Output the [x, y] coordinate of the center of the cell containing the given text.  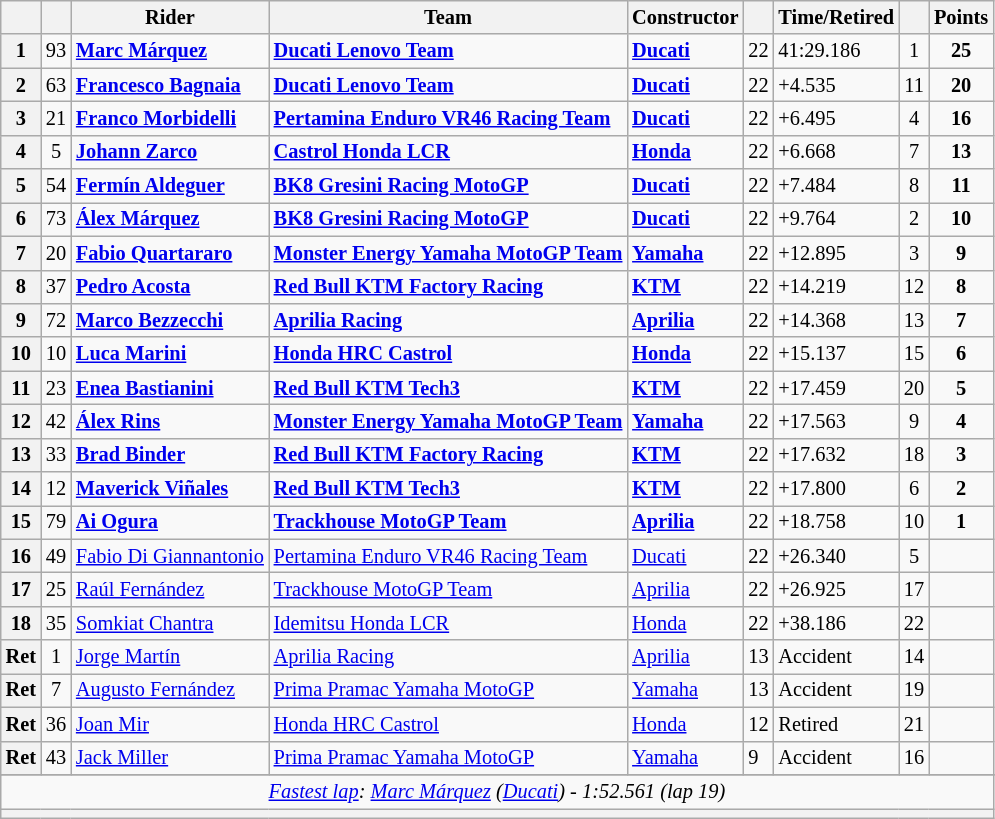
Fermín Aldeguer [170, 186]
+38.186 [836, 623]
73 [56, 219]
Álex Rins [170, 421]
Fabio Di Giannantonio [170, 556]
43 [56, 758]
36 [56, 724]
54 [56, 186]
Marc Márquez [170, 51]
Maverick Viñales [170, 489]
Ai Ogura [170, 522]
+17.563 [836, 421]
+17.459 [836, 388]
+14.368 [836, 320]
Enea Bastianini [170, 388]
Rider [170, 17]
41:29.186 [836, 51]
79 [56, 522]
37 [56, 287]
+14.219 [836, 287]
Francesco Bagnaia [170, 85]
+26.340 [836, 556]
49 [56, 556]
Team [448, 17]
72 [56, 320]
63 [56, 85]
Fastest lap: Marc Márquez (Ducati) - 1:52.561 (lap 19) [497, 791]
23 [56, 388]
Franco Morbidelli [170, 118]
19 [914, 690]
Pedro Acosta [170, 287]
Luca Marini [170, 354]
Jack Miller [170, 758]
Brad Binder [170, 455]
93 [56, 51]
+17.800 [836, 489]
+18.758 [836, 522]
Raúl Fernández [170, 589]
Time/Retired [836, 17]
Marco Bezzecchi [170, 320]
33 [56, 455]
Castrol Honda LCR [448, 152]
Idemitsu Honda LCR [448, 623]
+17.632 [836, 455]
Fabio Quartararo [170, 253]
+9.764 [836, 219]
+26.925 [836, 589]
42 [56, 421]
+7.484 [836, 186]
Johann Zarco [170, 152]
+15.137 [836, 354]
Augusto Fernández [170, 690]
Joan Mir [170, 724]
+4.535 [836, 85]
Points [961, 17]
+12.895 [836, 253]
Somkiat Chantra [170, 623]
Álex Márquez [170, 219]
Retired [836, 724]
35 [56, 623]
Constructor [685, 17]
+6.668 [836, 152]
Jorge Martín [170, 657]
+6.495 [836, 118]
